Determine the (X, Y) coordinate at the center of the cell enclosing the given text.  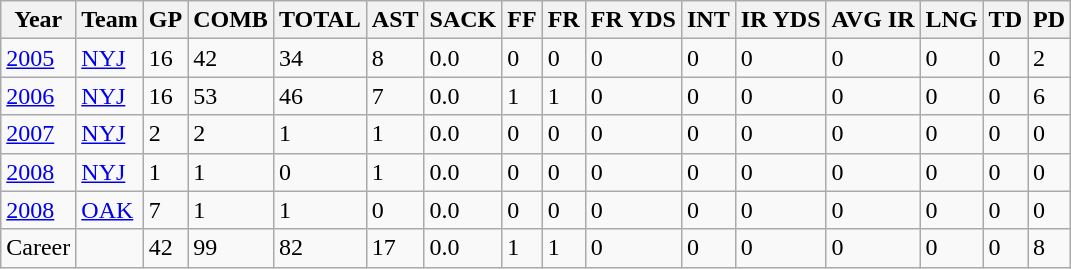
34 (320, 58)
GP (165, 20)
SACK (463, 20)
2007 (38, 134)
IR YDS (780, 20)
AST (395, 20)
99 (231, 248)
17 (395, 248)
COMB (231, 20)
PD (1050, 20)
6 (1050, 96)
82 (320, 248)
INT (708, 20)
OAK (110, 210)
53 (231, 96)
FR YDS (633, 20)
2005 (38, 58)
Career (38, 248)
AVG IR (873, 20)
46 (320, 96)
FF (522, 20)
TOTAL (320, 20)
2006 (38, 96)
LNG (952, 20)
FR (564, 20)
Team (110, 20)
TD (1005, 20)
Year (38, 20)
